Capture the cell that displays the provided text and extract its [X, Y] central coordinate. 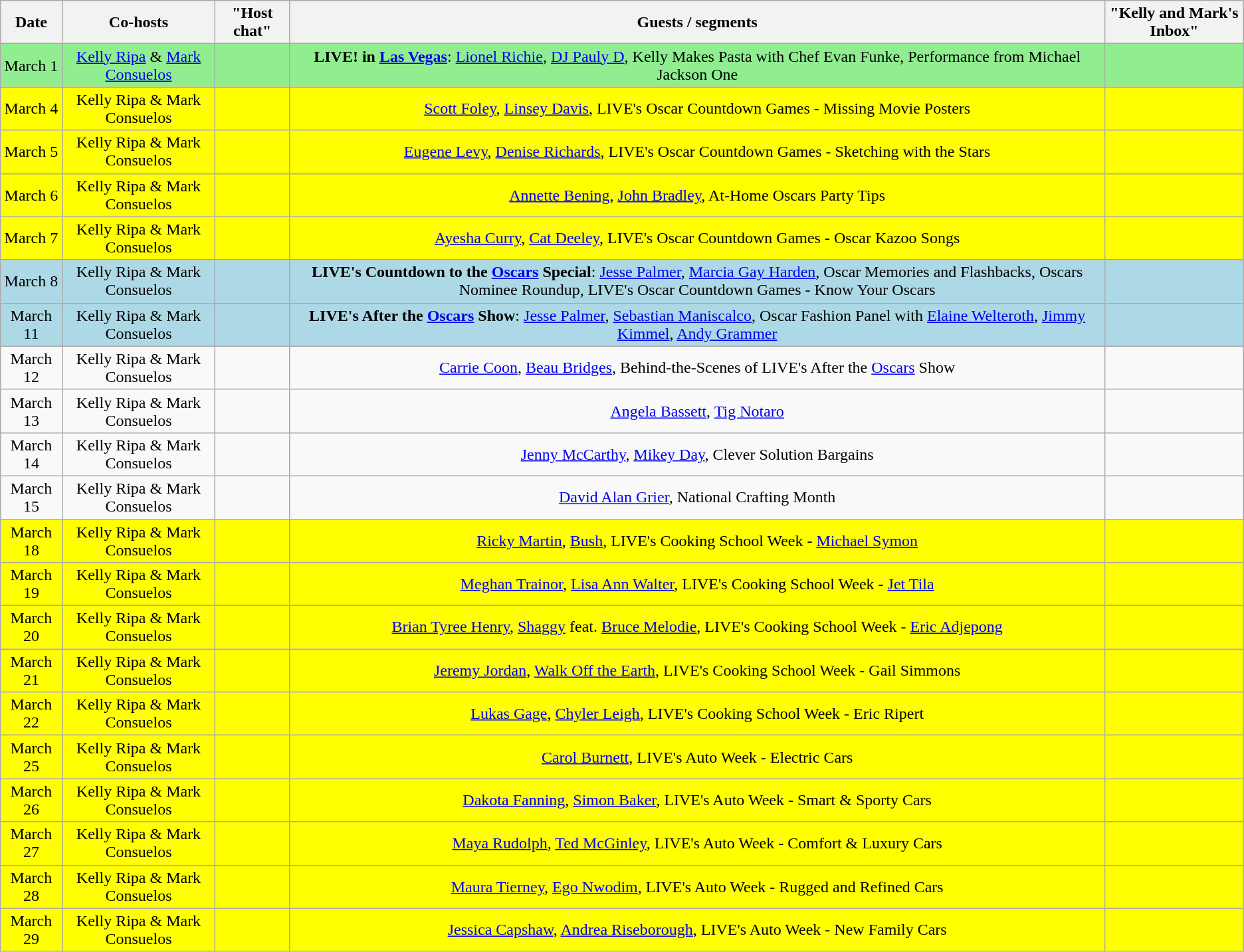
Date [31, 23]
March 25 [31, 757]
"Host chat" [253, 23]
March 4 [31, 109]
March 18 [31, 541]
Jessica Capshaw, Andrea Riseborough, LIVE's Auto Week - New Family Cars [698, 930]
Co-hosts [138, 23]
LIVE! in Las Vegas: Lionel Richie, DJ Pauly D, Kelly Makes Pasta with Chef Evan Funke, Performance from Michael Jackson One [698, 65]
March 14 [31, 454]
David Alan Grier, National Crafting Month [698, 497]
March 15 [31, 497]
Annette Bening, John Bradley, At-Home Oscars Party Tips [698, 195]
March 8 [31, 282]
Carrie Coon, Beau Bridges, Behind-the-Scenes of LIVE's After the Oscars Show [698, 368]
"Kelly and Mark's Inbox" [1174, 23]
March 12 [31, 368]
March 5 [31, 151]
March 27 [31, 844]
Lukas Gage, Chyler Leigh, LIVE's Cooking School Week - Eric Ripert [698, 714]
March 29 [31, 930]
March 22 [31, 714]
March 20 [31, 627]
Jeremy Jordan, Walk Off the Earth, LIVE's Cooking School Week - Gail Simmons [698, 671]
Carol Burnett, LIVE's Auto Week - Electric Cars [698, 757]
March 11 [31, 324]
March 28 [31, 886]
March 21 [31, 671]
Ricky Martin, Bush, LIVE's Cooking School Week - Michael Symon [698, 541]
Guests / segments [698, 23]
Brian Tyree Henry, Shaggy feat. Bruce Melodie, LIVE's Cooking School Week - Eric Adjepong [698, 627]
Maya Rudolph, Ted McGinley, LIVE's Auto Week - Comfort & Luxury Cars [698, 844]
Jenny McCarthy, Mikey Day, Clever Solution Bargains [698, 454]
Maura Tierney, Ego Nwodim, LIVE's Auto Week - Rugged and Refined Cars [698, 886]
Angela Bassett, Tig Notaro [698, 411]
March 26 [31, 800]
LIVE's After the Oscars Show: Jesse Palmer, Sebastian Maniscalco, Oscar Fashion Panel with Elaine Welteroth, Jimmy Kimmel, Andy Grammer [698, 324]
March 19 [31, 585]
Ayesha Curry, Cat Deeley, LIVE's Oscar Countdown Games - Oscar Kazoo Songs [698, 238]
March 1 [31, 65]
Meghan Trainor, Lisa Ann Walter, LIVE's Cooking School Week - Jet Tila [698, 585]
Dakota Fanning, Simon Baker, LIVE's Auto Week - Smart & Sporty Cars [698, 800]
Scott Foley, Linsey Davis, LIVE's Oscar Countdown Games - Missing Movie Posters [698, 109]
Eugene Levy, Denise Richards, LIVE's Oscar Countdown Games - Sketching with the Stars [698, 151]
March 13 [31, 411]
March 7 [31, 238]
March 6 [31, 195]
